Scan for the cell matching the given text and deliver its (x, y) coordinate at center. 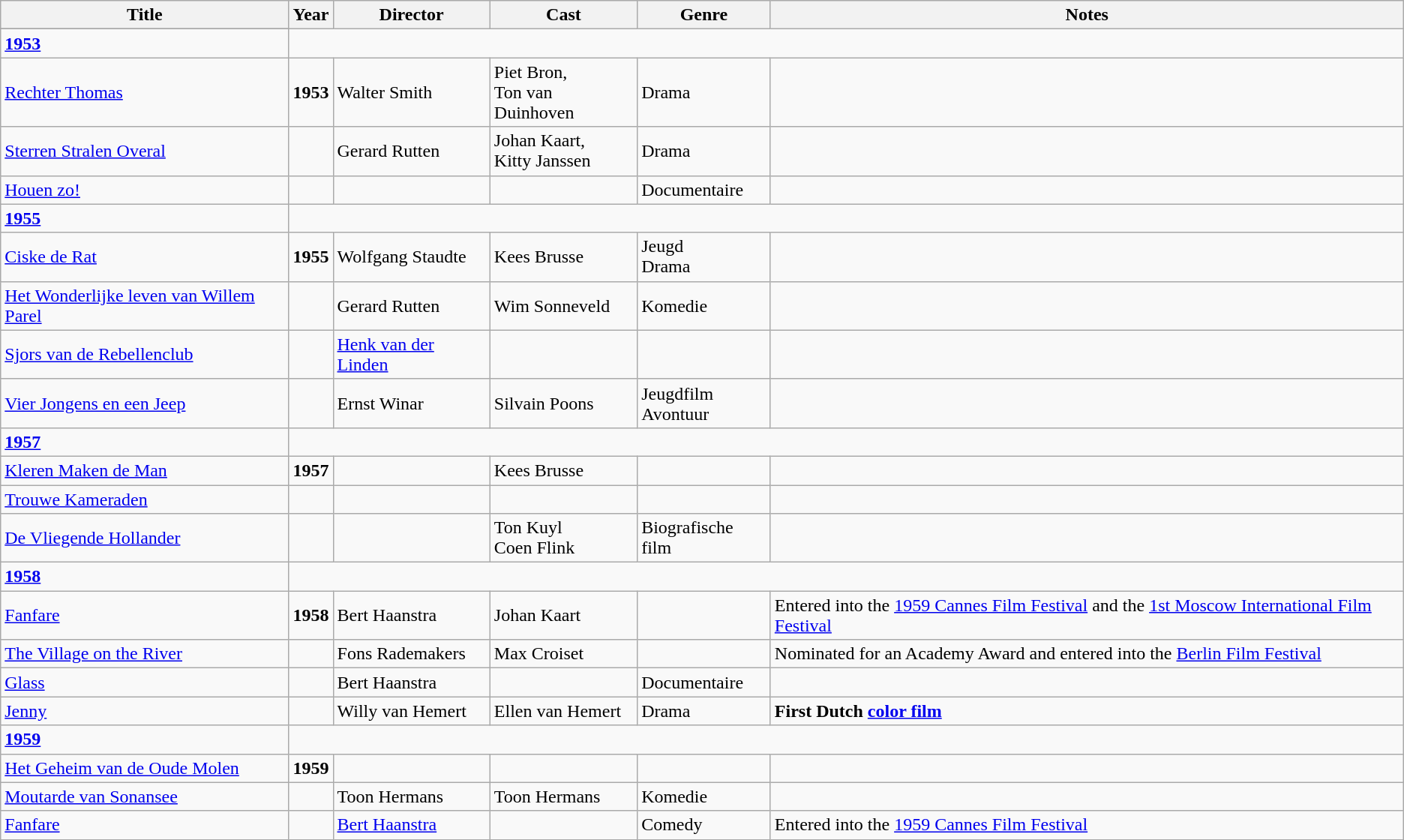
Fons Rademakers (411, 654)
Glass (145, 682)
Het Wonderlijke leven van Willem Parel (145, 306)
Trouwe Kameraden (145, 499)
Rechter Thomas (145, 92)
Wim Sonneveld (563, 306)
Ernst Winar (411, 403)
Johan Kaart (563, 615)
JeugdfilmAvontuur (704, 403)
Kleren Maken de Man (145, 470)
Comedy (704, 825)
The Village on the River (145, 654)
Entered into the 1959 Cannes Film Festival (1087, 825)
De Vliegende Hollander (145, 538)
Max Croiset (563, 654)
Ton KuylCoen Flink (563, 538)
Wolfgang Staudte (411, 256)
Title (145, 15)
Ciske de Rat (145, 256)
Ellen van Hemert (563, 711)
Moutarde van Sonansee (145, 796)
Year (310, 15)
Het Geheim van de Oude Molen (145, 768)
Cast (563, 15)
Genre (704, 15)
Sterren Stralen Overal (145, 151)
First Dutch color film (1087, 711)
Sjors van de Rebellenclub (145, 354)
Entered into the 1959 Cannes Film Festival and the 1st Moscow International Film Festival (1087, 615)
Notes (1087, 15)
Henk van der Linden (411, 354)
Piet Bron,Ton van Duinhoven (563, 92)
Houen zo! (145, 190)
Biografische film (704, 538)
JeugdDrama (704, 256)
Jenny (145, 711)
Johan Kaart,Kitty Janssen (563, 151)
Silvain Poons (563, 403)
Willy van Hemert (411, 711)
Walter Smith (411, 92)
Director (411, 15)
Vier Jongens en een Jeep (145, 403)
Nominated for an Academy Award and entered into the Berlin Film Festival (1087, 654)
